Return the (X, Y) coordinate for the center point of the cell that contains the specified text.  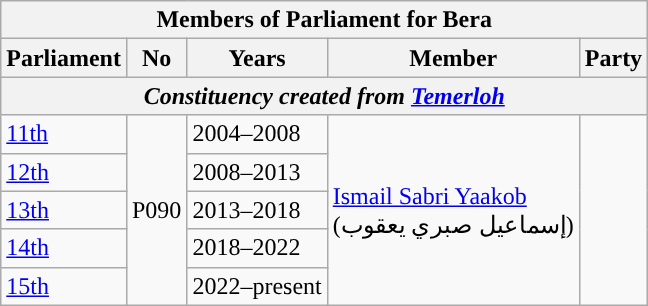
2004–2008 (257, 134)
P090 (156, 210)
Years (257, 58)
Member (453, 58)
2008–2013 (257, 172)
13th (64, 210)
Constituency created from Temerloh (324, 96)
2022–present (257, 286)
14th (64, 248)
Parliament (64, 58)
Members of Parliament for Bera (324, 20)
No (156, 58)
11th (64, 134)
Party (613, 58)
Ismail Sabri Yaakob (إسماعيل صبري يعقوب) (453, 210)
12th (64, 172)
2013–2018 (257, 210)
2018–2022 (257, 248)
15th (64, 286)
